Determine the [x, y] coordinate at the center of the cell enclosing the given text.  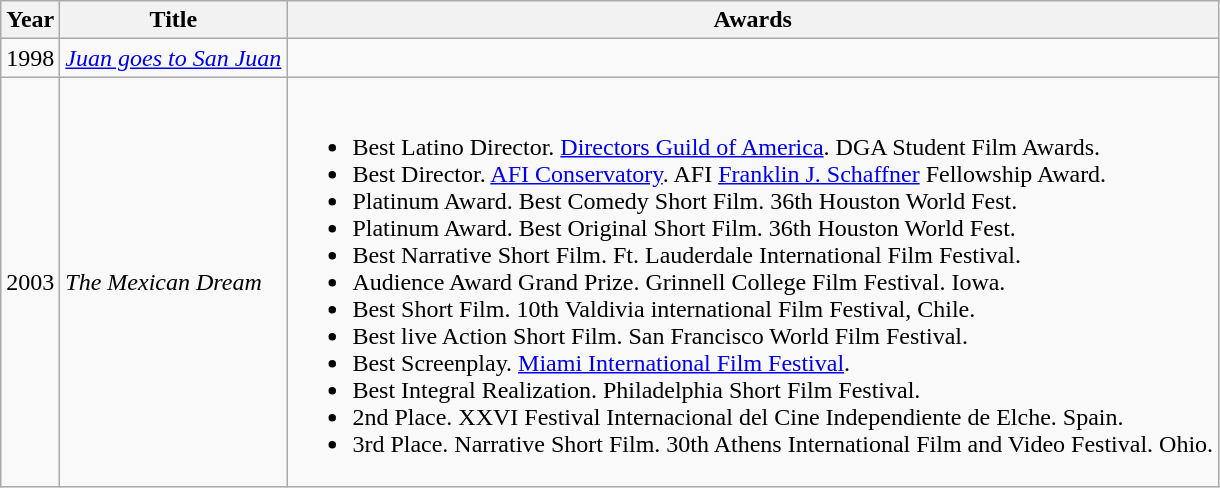
1998 [30, 58]
Title [174, 20]
The Mexican Dream [174, 282]
Juan goes to San Juan [174, 58]
Year [30, 20]
2003 [30, 282]
Awards [753, 20]
